Search for the cell housing the specified text and yield its [x, y] center coordinate. 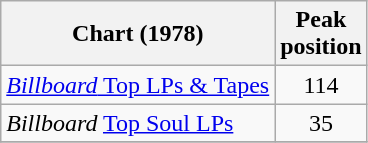
Billboard Top LPs & Tapes [138, 85]
Chart (1978) [138, 34]
114 [321, 85]
Peakposition [321, 34]
35 [321, 123]
Billboard Top Soul LPs [138, 123]
